Identify which cell holds the provided text, then report its (X, Y) central coordinate. 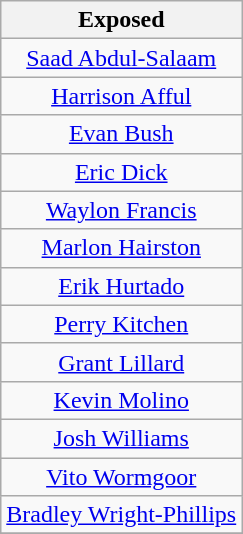
Vito Wormgoor (122, 477)
Harrison Afful (122, 96)
Waylon Francis (122, 210)
Kevin Molino (122, 400)
Saad Abdul-Salaam (122, 58)
Eric Dick (122, 172)
Grant Lillard (122, 362)
Evan Bush (122, 134)
Perry Kitchen (122, 324)
Josh Williams (122, 438)
Exposed (122, 20)
Bradley Wright-Phillips (122, 515)
Erik Hurtado (122, 286)
Marlon Hairston (122, 248)
